Capture the cell that displays the provided text and extract its (x, y) central coordinate. 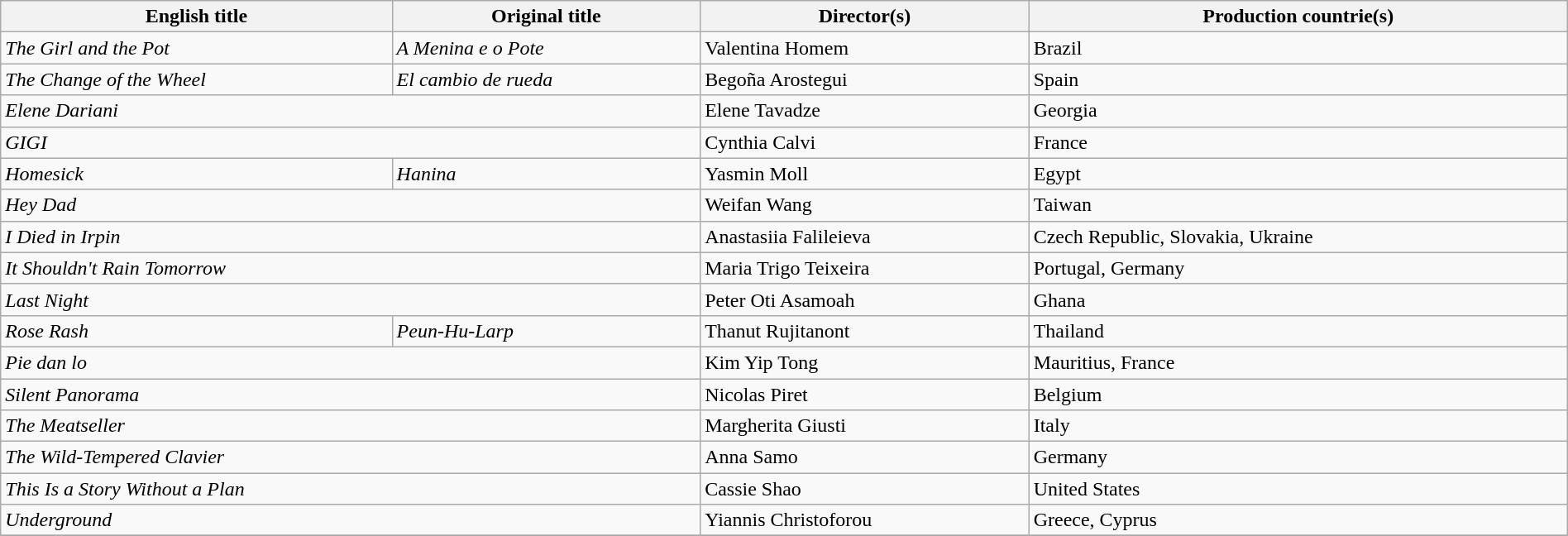
Last Night (351, 299)
English title (197, 17)
Pie dan lo (351, 362)
Belgium (1298, 395)
Underground (351, 520)
Italy (1298, 426)
Hey Dad (351, 205)
Begoña Arostegui (865, 79)
France (1298, 142)
Kim Yip Tong (865, 362)
Ghana (1298, 299)
Cassie Shao (865, 489)
A Menina e o Pote (546, 48)
Anastasiia Falileieva (865, 237)
Director(s) (865, 17)
Peter Oti Asamoah (865, 299)
Margherita Giusti (865, 426)
Spain (1298, 79)
Silent Panorama (351, 395)
Germany (1298, 457)
Greece, Cyprus (1298, 520)
United States (1298, 489)
Valentina Homem (865, 48)
Taiwan (1298, 205)
Nicolas Piret (865, 395)
This Is a Story Without a Plan (351, 489)
Weifan Wang (865, 205)
The Girl and the Pot (197, 48)
Elene Dariani (351, 111)
Yasmin Moll (865, 174)
Thanut Rujitanont (865, 331)
Yiannis Christoforou (865, 520)
I Died in Irpin (351, 237)
Egypt (1298, 174)
Peun-Hu-Larp (546, 331)
The Wild-Tempered Clavier (351, 457)
Mauritius, France (1298, 362)
GIGI (351, 142)
Original title (546, 17)
Production countrie(s) (1298, 17)
Georgia (1298, 111)
Czech Republic, Slovakia, Ukraine (1298, 237)
Cynthia Calvi (865, 142)
Elene Tavadze (865, 111)
Hanina (546, 174)
Anna Samo (865, 457)
The Meatseller (351, 426)
Rose Rash (197, 331)
Maria Trigo Teixeira (865, 268)
El cambio de rueda (546, 79)
The Change of the Wheel (197, 79)
Thailand (1298, 331)
Brazil (1298, 48)
Homesick (197, 174)
It Shouldn't Rain Tomorrow (351, 268)
Portugal, Germany (1298, 268)
